Find where the given text appears and provide that cell's center as [X, Y] coordinate. 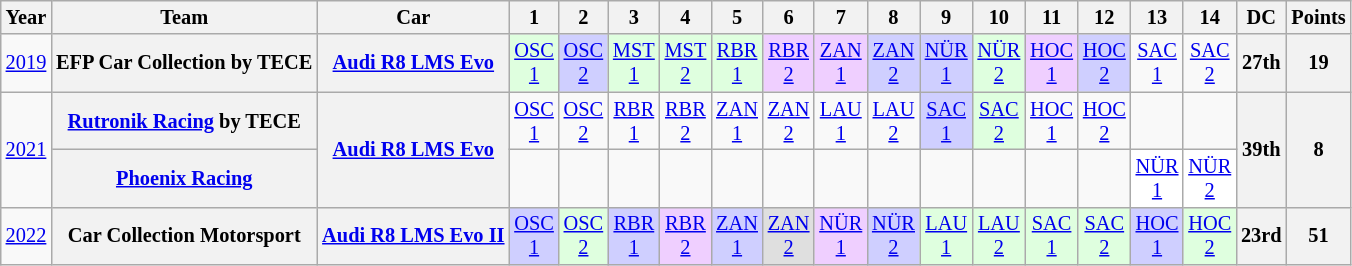
51 [1319, 236]
Year [26, 17]
12 [1104, 17]
27th [1261, 63]
4 [686, 17]
Phoenix Racing [184, 178]
2022 [26, 236]
13 [1158, 17]
Car [413, 17]
23rd [1261, 236]
2021 [26, 150]
39th [1261, 150]
Car Collection Motorsport [184, 236]
MST2 [686, 63]
Points [1319, 17]
9 [946, 17]
3 [634, 17]
Rutronik Racing by TECE [184, 121]
2019 [26, 63]
7 [840, 17]
10 [1000, 17]
DC [1261, 17]
11 [1052, 17]
Audi R8 LMS Evo II [413, 236]
Team [184, 17]
EFP Car Collection by TECE [184, 63]
1 [534, 17]
2 [584, 17]
5 [737, 17]
14 [1210, 17]
MST1 [634, 63]
6 [789, 17]
19 [1319, 63]
